Extract the (x, y) coordinate from the center of the cell holding the provided text.  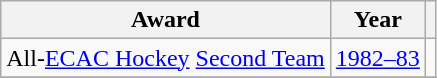
All-ECAC Hockey Second Team (166, 58)
1982–83 (378, 58)
Year (378, 20)
Award (166, 20)
